Search for the cell housing the specified text and yield its [x, y] center coordinate. 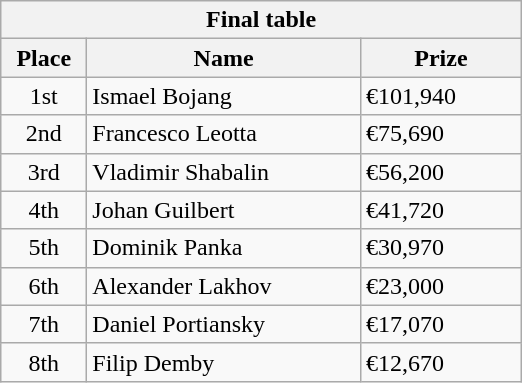
Alexander Lakhov [224, 286]
7th [44, 324]
Name [224, 58]
8th [44, 362]
€23,000 [440, 286]
1st [44, 96]
€41,720 [440, 210]
3rd [44, 172]
Filip Demby [224, 362]
€101,940 [440, 96]
Francesco Leotta [224, 134]
Dominik Panka [224, 248]
Prize [440, 58]
Vladimir Shabalin [224, 172]
Ismael Bojang [224, 96]
€56,200 [440, 172]
€75,690 [440, 134]
Final table [262, 20]
6th [44, 286]
5th [44, 248]
€12,670 [440, 362]
Place [44, 58]
2nd [44, 134]
Daniel Portiansky [224, 324]
Johan Guilbert [224, 210]
€17,070 [440, 324]
4th [44, 210]
€30,970 [440, 248]
